Determine the [X, Y] coordinate at the center of the cell enclosing the given text.  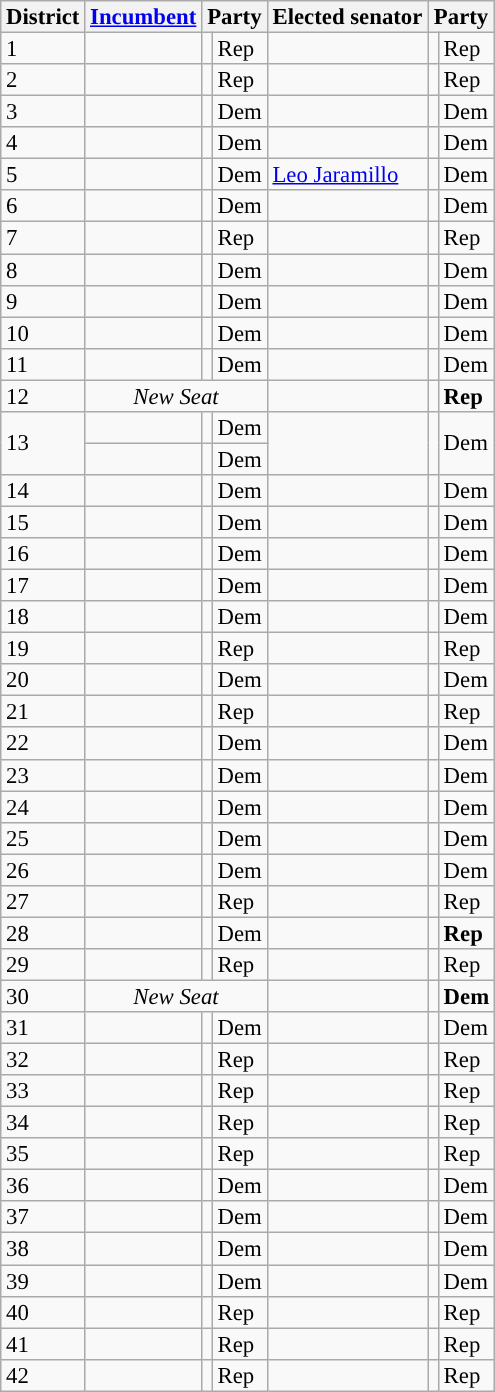
1 [43, 49]
17 [43, 586]
District [43, 17]
30 [43, 996]
39 [43, 1281]
12 [43, 396]
8 [43, 270]
5 [43, 175]
23 [43, 775]
4 [43, 143]
13 [43, 444]
2 [43, 80]
31 [43, 1028]
11 [43, 364]
24 [43, 807]
6 [43, 206]
28 [43, 933]
41 [43, 1344]
15 [43, 522]
27 [43, 902]
36 [43, 1186]
7 [43, 238]
34 [43, 1123]
Elected senator [348, 17]
25 [43, 838]
26 [43, 870]
37 [43, 1218]
Leo Jaramillo [348, 175]
40 [43, 1312]
14 [43, 491]
33 [43, 1091]
9 [43, 301]
38 [43, 1249]
3 [43, 112]
20 [43, 680]
29 [43, 965]
32 [43, 1060]
42 [43, 1375]
16 [43, 554]
Incumbent [144, 17]
10 [43, 333]
35 [43, 1154]
22 [43, 744]
21 [43, 712]
18 [43, 617]
19 [43, 649]
